Determine the [X, Y] coordinate at the center of the cell enclosing the given text.  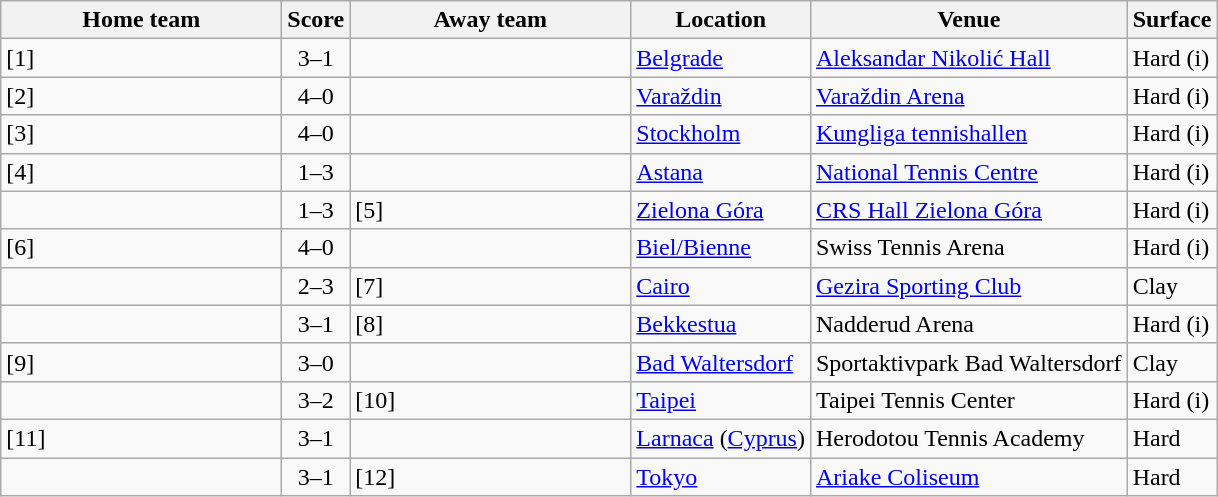
Herodotou Tennis Academy [968, 438]
Taipei Tennis Center [968, 400]
2–3 [316, 286]
[10] [490, 400]
[5] [490, 210]
National Tennis Centre [968, 172]
[2] [142, 96]
Ariake Coliseum [968, 477]
Kungliga tennishallen [968, 134]
Larnaca (Cyprus) [721, 438]
Score [316, 20]
Astana [721, 172]
[3] [142, 134]
Varaždin [721, 96]
Aleksandar Nikolić Hall [968, 58]
Bekkestua [721, 324]
Surface [1172, 20]
Venue [968, 20]
Gezira Sporting Club [968, 286]
3–0 [316, 362]
Belgrade [721, 58]
Tokyo [721, 477]
Swiss Tennis Arena [968, 248]
Varaždin Arena [968, 96]
[4] [142, 172]
Nadderud Arena [968, 324]
[6] [142, 248]
Location [721, 20]
Biel/Bienne [721, 248]
Sportaktivpark Bad Waltersdorf [968, 362]
Taipei [721, 400]
[12] [490, 477]
Home team [142, 20]
[1] [142, 58]
[7] [490, 286]
[8] [490, 324]
3–2 [316, 400]
[11] [142, 438]
Stockholm [721, 134]
Zielona Góra [721, 210]
[9] [142, 362]
Bad Waltersdorf [721, 362]
CRS Hall Zielona Góra [968, 210]
Cairo [721, 286]
Away team [490, 20]
